Capture the cell that displays the provided text and extract its (X, Y) central coordinate. 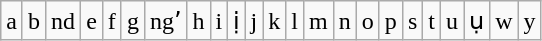
n (344, 21)
p (390, 21)
m (318, 21)
g (132, 21)
nd (64, 21)
e (92, 21)
a (12, 21)
ị (236, 21)
o (368, 21)
w (504, 21)
y (530, 21)
ngʼ (166, 21)
b (34, 21)
l (295, 21)
ụ (477, 21)
j (254, 21)
t (432, 21)
i (219, 21)
u (452, 21)
k (274, 21)
s (412, 21)
h (198, 21)
f (112, 21)
